Pinpoint the cell where the given text exists, returning its (x, y) midpoint coordinate. 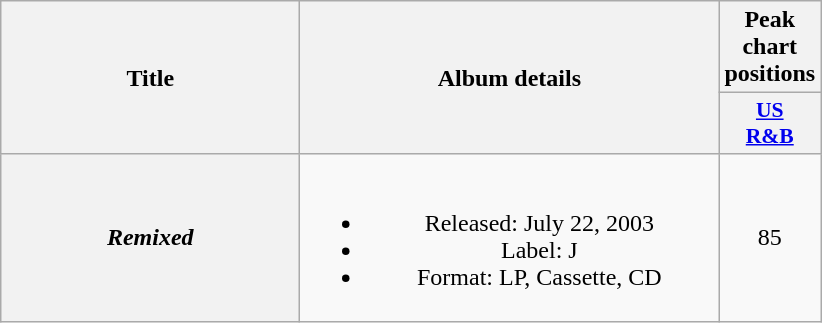
Released: July 22, 2003Label: JFormat: LP, Cassette, CD (510, 238)
USR&B (770, 124)
Remixed (150, 238)
Title (150, 78)
Peak chart positions (770, 47)
Album details (510, 78)
85 (770, 238)
